Locate the cell with the specified text and output its [x, y] center coordinate. 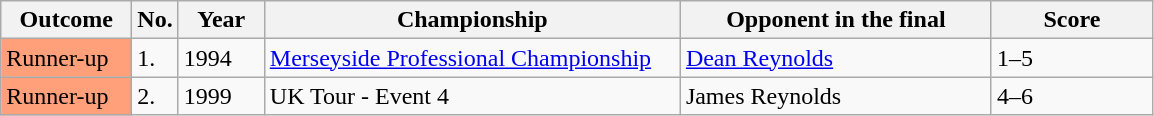
2. [155, 96]
Dean Reynolds [836, 58]
4–6 [1072, 96]
1999 [221, 96]
Opponent in the final [836, 20]
1–5 [1072, 58]
UK Tour - Event 4 [472, 96]
Merseyside Professional Championship [472, 58]
1994 [221, 58]
1. [155, 58]
No. [155, 20]
Outcome [66, 20]
James Reynolds [836, 96]
Score [1072, 20]
Year [221, 20]
Championship [472, 20]
